Return (x, y) of the center of cell containing provided text 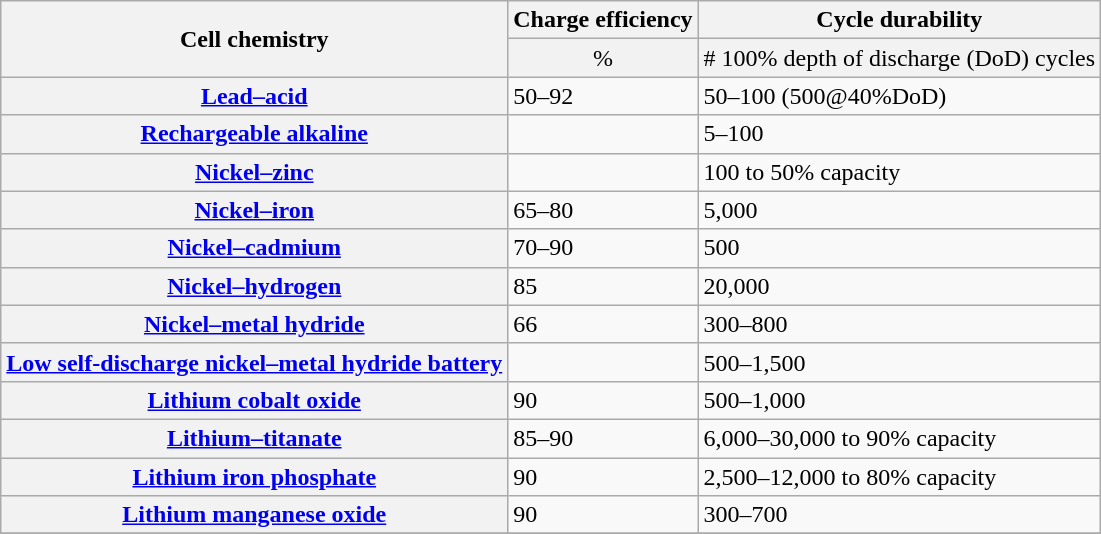
500–1,000 (900, 400)
66 (603, 324)
70–90 (603, 248)
500–1,500 (900, 362)
# 100% depth of discharge (DoD) cycles (900, 58)
Nickel–metal hydride (254, 324)
300–700 (900, 515)
Low self-discharge nickel–metal hydride battery (254, 362)
85 (603, 286)
Nickel–cadmium (254, 248)
Lead–acid (254, 96)
5–100 (900, 134)
Nickel–iron (254, 210)
50–100 (500@40%DoD) (900, 96)
Lithium–titanate (254, 438)
Nickel–zinc (254, 172)
500 (900, 248)
65–80 (603, 210)
% (603, 58)
20,000 (900, 286)
Lithium manganese oxide (254, 515)
6,000–30,000 to 90% capacity (900, 438)
2,500–12,000 to 80% capacity (900, 477)
50–92 (603, 96)
Cycle durability (900, 20)
5,000 (900, 210)
85–90 (603, 438)
100 to 50% capacity (900, 172)
Charge efficiency (603, 20)
Cell chemistry (254, 39)
Rechargeable alkaline (254, 134)
Nickel–hydrogen (254, 286)
Lithium iron phosphate (254, 477)
300–800 (900, 324)
Lithium cobalt oxide (254, 400)
